Detect which cell encompasses the target text, then output its [X, Y] center coordinate. 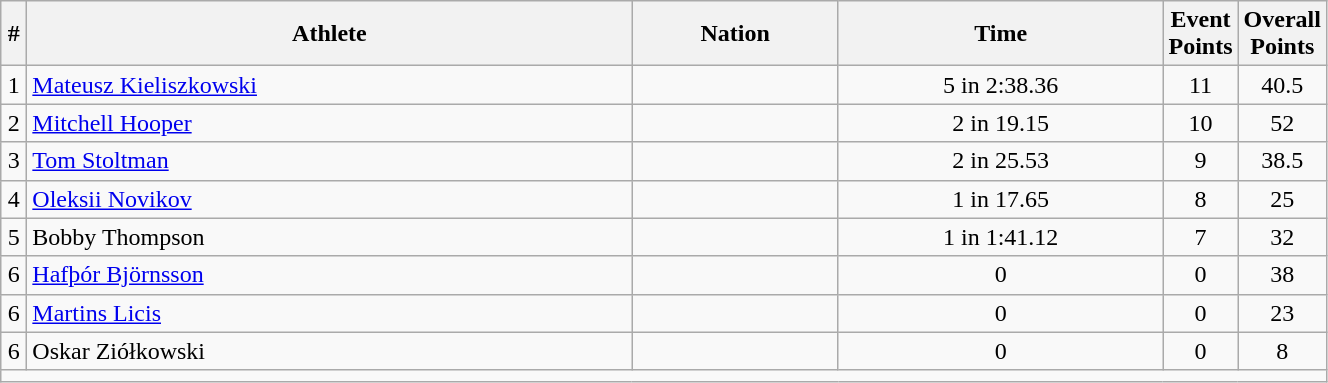
Nation [735, 34]
32 [1282, 237]
2 in 19.15 [1000, 123]
40.5 [1282, 85]
Oskar Ziółkowski [330, 351]
Time [1000, 34]
52 [1282, 123]
Hafþór Björnsson [330, 275]
2 in 25.53 [1000, 161]
Bobby Thompson [330, 237]
10 [1200, 123]
Athlete [330, 34]
11 [1200, 85]
1 in 1:41.12 [1000, 237]
25 [1282, 199]
9 [1200, 161]
Mitchell Hooper [330, 123]
7 [1200, 237]
Overall Points [1282, 34]
5 in 2:38.36 [1000, 85]
5 [14, 237]
# [14, 34]
4 [14, 199]
38 [1282, 275]
1 [14, 85]
Oleksii Novikov [330, 199]
Martins Licis [330, 313]
23 [1282, 313]
1 in 17.65 [1000, 199]
38.5 [1282, 161]
3 [14, 161]
Tom Stoltman [330, 161]
Mateusz Kieliszkowski [330, 85]
Event Points [1200, 34]
2 [14, 123]
